Extract the (x, y) coordinate from the center of the cell holding the provided text.  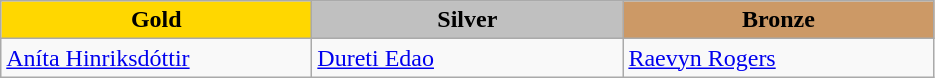
Bronze (778, 20)
Dureti Edao (468, 58)
Raevyn Rogers (778, 58)
Aníta Hinriksdóttir (156, 58)
Gold (156, 20)
Silver (468, 20)
